Locate the cell with the specified text and output its (x, y) center coordinate. 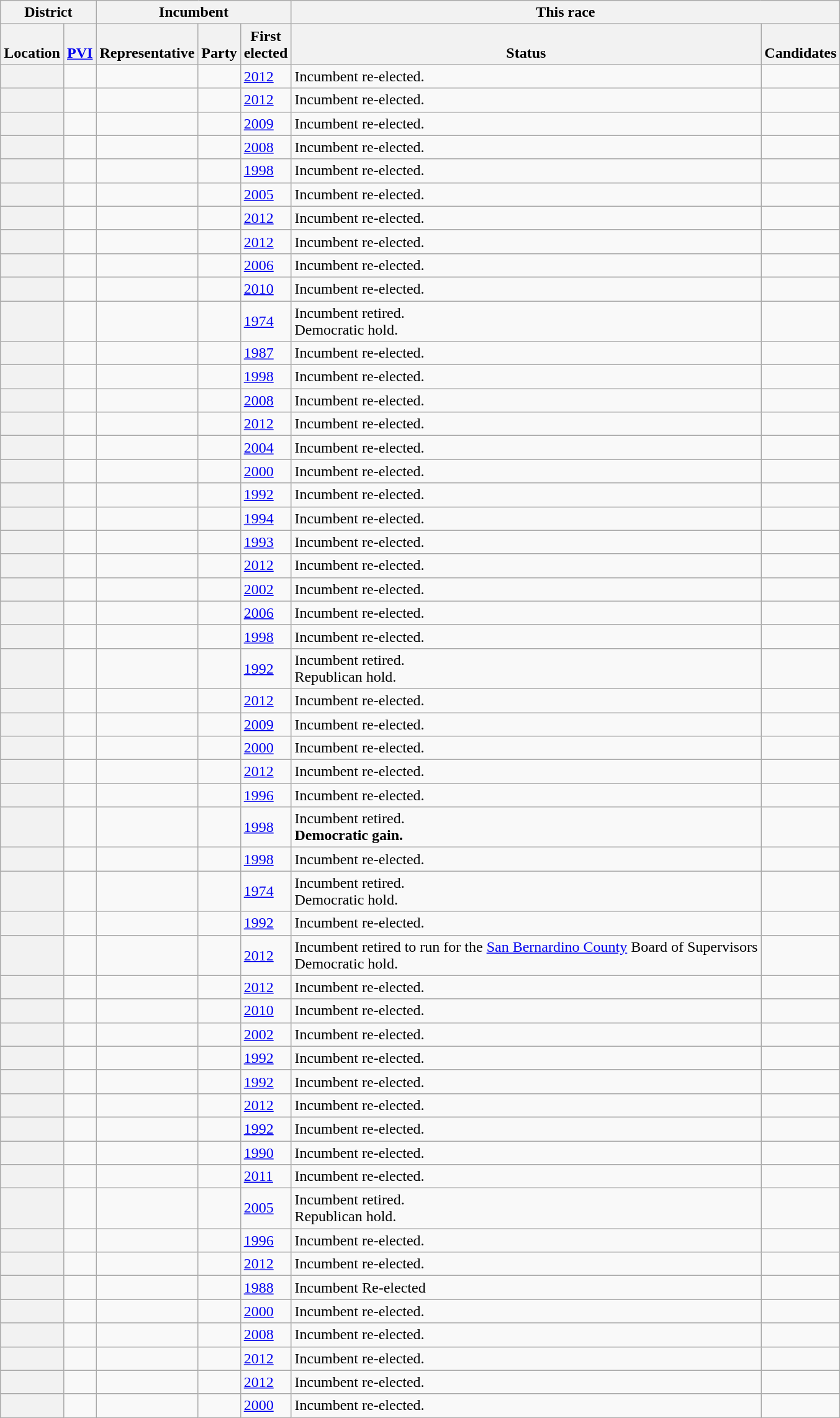
Location (32, 45)
Party (219, 45)
Status (526, 45)
Incumbent (194, 12)
Representative (147, 45)
Incumbent Re-elected (526, 1288)
2011 (266, 1176)
Incumbent retired to run for the San Bernardino County Board of SupervisorsDemocratic hold. (526, 955)
Candidates (801, 45)
This race (566, 12)
2004 (266, 448)
1988 (266, 1288)
Incumbent retired.Democratic gain. (526, 827)
1994 (266, 518)
1993 (266, 542)
1987 (266, 353)
PVI (79, 45)
District (48, 12)
Firstelected (266, 45)
1990 (266, 1153)
